Determine the [X, Y] coordinate at the center of the cell enclosing the given text.  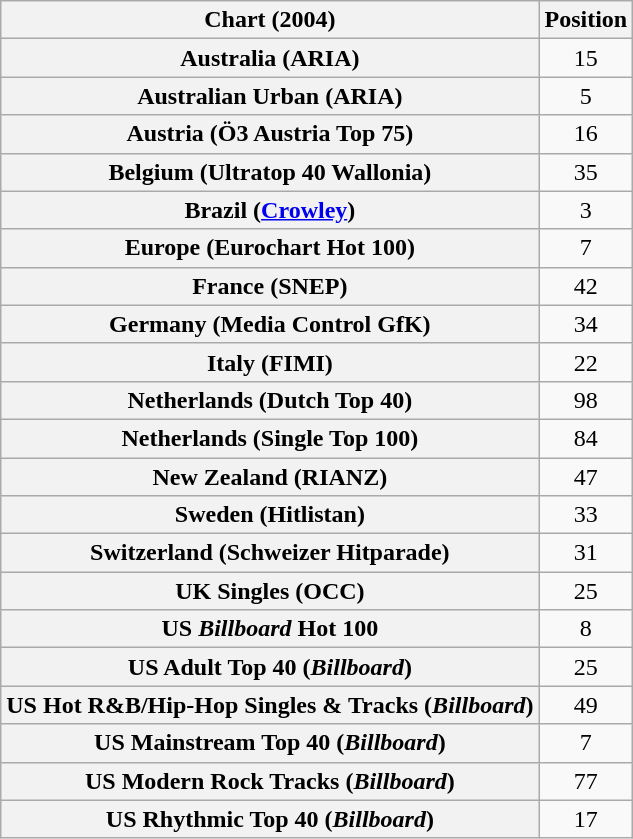
8 [586, 629]
Chart (2004) [270, 20]
UK Singles (OCC) [270, 591]
34 [586, 324]
Europe (Eurochart Hot 100) [270, 248]
22 [586, 362]
47 [586, 477]
France (SNEP) [270, 286]
33 [586, 515]
US Billboard Hot 100 [270, 629]
17 [586, 819]
Netherlands (Dutch Top 40) [270, 400]
5 [586, 96]
Austria (Ö3 Austria Top 75) [270, 134]
Brazil (Crowley) [270, 210]
Belgium (Ultratop 40 Wallonia) [270, 172]
US Hot R&B/Hip-Hop Singles & Tracks (Billboard) [270, 705]
16 [586, 134]
Australia (ARIA) [270, 58]
US Adult Top 40 (Billboard) [270, 667]
Germany (Media Control GfK) [270, 324]
Position [586, 20]
Australian Urban (ARIA) [270, 96]
77 [586, 781]
New Zealand (RIANZ) [270, 477]
49 [586, 705]
3 [586, 210]
US Mainstream Top 40 (Billboard) [270, 743]
42 [586, 286]
98 [586, 400]
15 [586, 58]
31 [586, 553]
US Modern Rock Tracks (Billboard) [270, 781]
US Rhythmic Top 40 (Billboard) [270, 819]
Italy (FIMI) [270, 362]
Sweden (Hitlistan) [270, 515]
Switzerland (Schweizer Hitparade) [270, 553]
84 [586, 438]
35 [586, 172]
Netherlands (Single Top 100) [270, 438]
